Identify which cell holds the provided text, then report its [x, y] central coordinate. 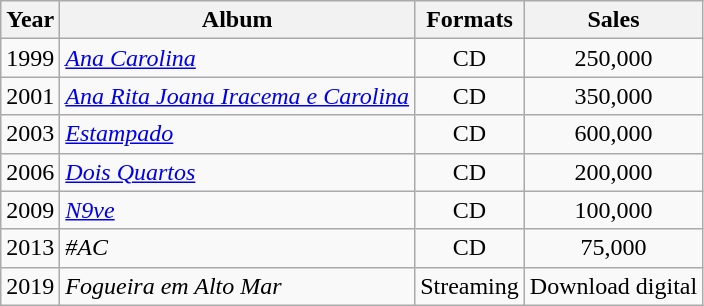
350,000 [613, 96]
Streaming [470, 286]
1999 [30, 58]
Dois Quartos [238, 172]
75,000 [613, 248]
100,000 [613, 210]
Estampado [238, 134]
2001 [30, 96]
Album [238, 20]
Fogueira em Alto Mar [238, 286]
2006 [30, 172]
Ana Rita Joana Iracema e Carolina [238, 96]
600,000 [613, 134]
2009 [30, 210]
Download digital [613, 286]
2019 [30, 286]
Formats [470, 20]
Year [30, 20]
Ana Carolina [238, 58]
N9ve [238, 210]
250,000 [613, 58]
2013 [30, 248]
Sales [613, 20]
2003 [30, 134]
200,000 [613, 172]
#AC [238, 248]
